Locate the cell with the specified text and output its (x, y) center coordinate. 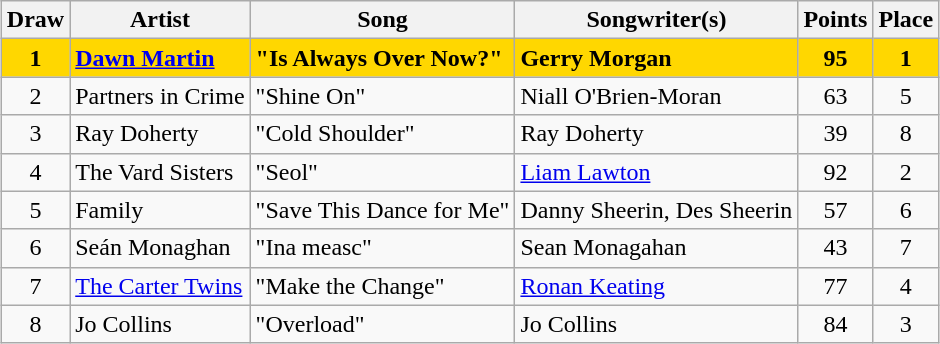
Niall O'Brien-Moran (656, 96)
Liam Lawton (656, 172)
"Make the Change" (382, 286)
The Vard Sisters (160, 172)
Sean Monagahan (656, 248)
84 (836, 324)
95 (836, 58)
63 (836, 96)
43 (836, 248)
Seán Monaghan (160, 248)
"Cold Shoulder" (382, 134)
Family (160, 210)
Danny Sheerin, Des Sheerin (656, 210)
Song (382, 20)
Gerry Morgan (656, 58)
Ronan Keating (656, 286)
Dawn Martin (160, 58)
57 (836, 210)
Points (836, 20)
Draw (35, 20)
"Seol" (382, 172)
77 (836, 286)
The Carter Twins (160, 286)
39 (836, 134)
"Save This Dance for Me" (382, 210)
"Ina measc" (382, 248)
Artist (160, 20)
Songwriter(s) (656, 20)
92 (836, 172)
Partners in Crime (160, 96)
Place (906, 20)
"Shine On" (382, 96)
"Is Always Over Now?" (382, 58)
"Overload" (382, 324)
